Provide the [X, Y] coordinate of the cell's center where the given text is located.  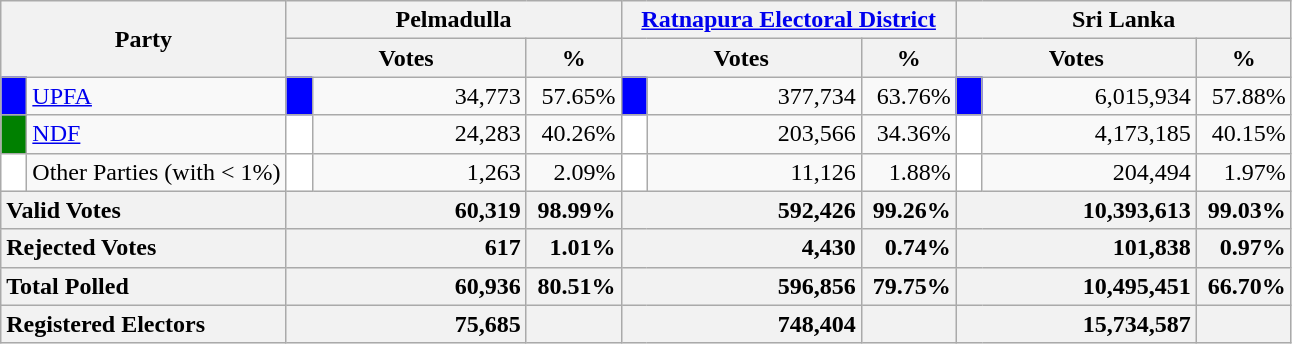
10,495,451 [1076, 286]
57.88% [1244, 96]
748,404 [741, 324]
98.99% [574, 210]
40.15% [1244, 134]
Sri Lanka [1124, 20]
377,734 [754, 96]
34.36% [908, 134]
NDF [156, 134]
101,838 [1076, 248]
Party [144, 39]
80.51% [574, 286]
Rejected Votes [144, 248]
Ratnapura Electoral District [788, 20]
Valid Votes [144, 210]
596,856 [741, 286]
204,494 [1089, 172]
75,685 [406, 324]
60,936 [406, 286]
0.97% [1244, 248]
617 [406, 248]
1.88% [908, 172]
Other Parties (with < 1%) [156, 172]
2.09% [574, 172]
10,393,613 [1076, 210]
34,773 [419, 96]
1.97% [1244, 172]
79.75% [908, 286]
15,734,587 [1076, 324]
40.26% [574, 134]
63.76% [908, 96]
592,426 [741, 210]
57.65% [574, 96]
11,126 [754, 172]
66.70% [1244, 286]
60,319 [406, 210]
24,283 [419, 134]
UPFA [156, 96]
Pelmadulla [454, 20]
6,015,934 [1089, 96]
99.03% [1244, 210]
99.26% [908, 210]
0.74% [908, 248]
4,430 [741, 248]
Total Polled [144, 286]
Registered Electors [144, 324]
203,566 [754, 134]
4,173,185 [1089, 134]
1,263 [419, 172]
1.01% [574, 248]
